Identify which cell holds the provided text, then report its [x, y] central coordinate. 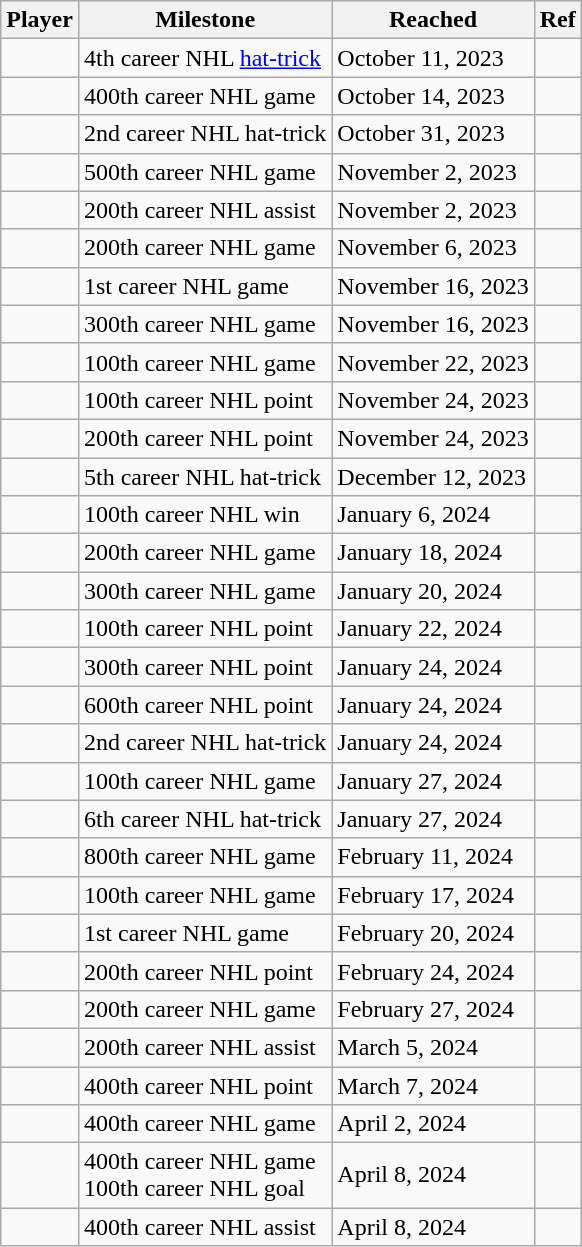
February 27, 2024 [433, 1009]
February 11, 2024 [433, 857]
Reached [433, 20]
800th career NHL game [204, 857]
February 24, 2024 [433, 971]
November 22, 2023 [433, 362]
January 22, 2024 [433, 629]
April 2, 2024 [433, 1124]
300th career NHL point [204, 667]
October 14, 2023 [433, 96]
500th career NHL game [204, 172]
5th career NHL hat-trick [204, 477]
January 6, 2024 [433, 515]
100th career NHL win [204, 515]
February 20, 2024 [433, 933]
March 5, 2024 [433, 1047]
Ref [558, 20]
December 12, 2023 [433, 477]
Player [40, 20]
Milestone [204, 20]
600th career NHL point [204, 705]
November 6, 2023 [433, 248]
400th career NHL assist [204, 1227]
January 18, 2024 [433, 553]
400th career NHL point [204, 1085]
4th career NHL hat-trick [204, 58]
6th career NHL hat-trick [204, 819]
October 31, 2023 [433, 134]
February 17, 2024 [433, 895]
October 11, 2023 [433, 58]
March 7, 2024 [433, 1085]
January 20, 2024 [433, 591]
400th career NHL game100th career NHL goal [204, 1176]
